Capture the cell that displays the provided text and extract its [X, Y] central coordinate. 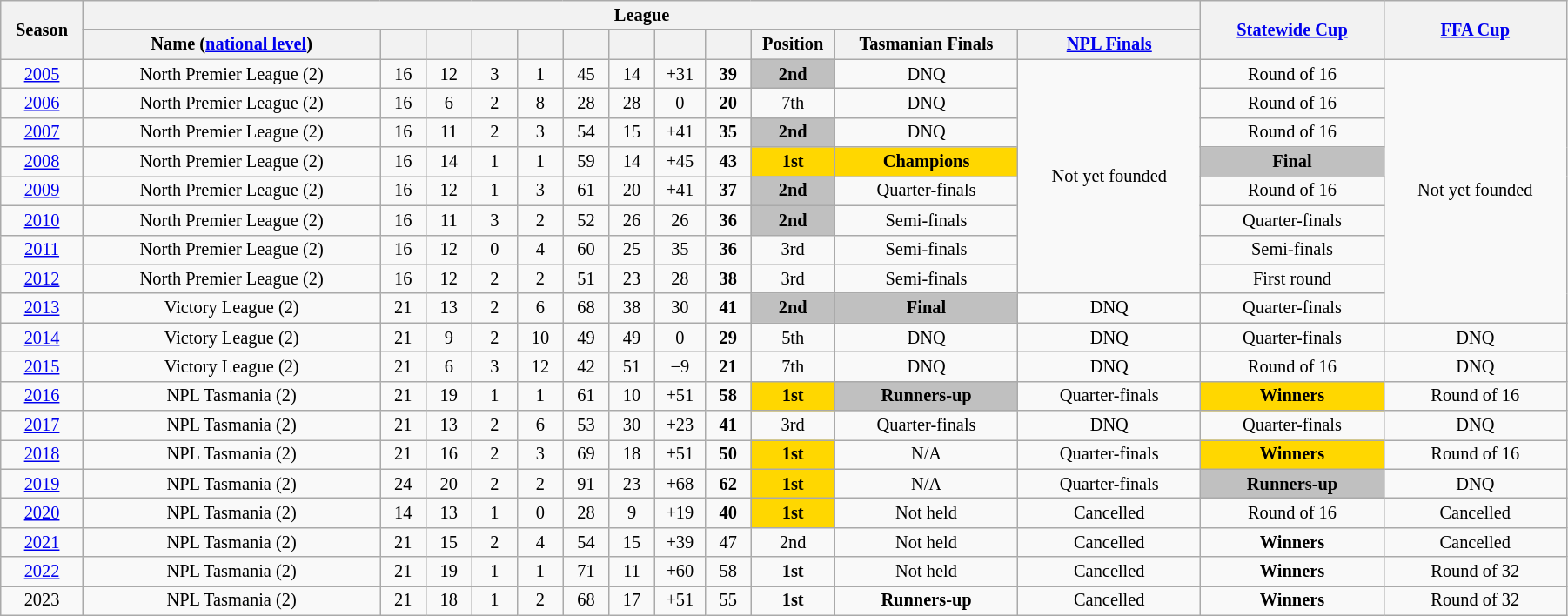
8 [541, 103]
Tasmanian Finals [926, 44]
53 [586, 425]
2007 [42, 132]
45 [586, 74]
71 [586, 572]
55 [727, 600]
+39 [680, 542]
2010 [42, 220]
91 [586, 484]
Position [793, 44]
2009 [42, 191]
2006 [42, 103]
NPL Finals [1109, 44]
2021 [42, 542]
+31 [680, 74]
2011 [42, 250]
−9 [680, 366]
37 [727, 191]
+60 [680, 572]
43 [727, 162]
40 [727, 512]
5th [793, 338]
Name (national level) [231, 44]
League [642, 15]
17 [632, 600]
First round [1292, 278]
Champions [926, 162]
2017 [42, 425]
24 [404, 484]
2019 [42, 484]
2013 [42, 308]
60 [586, 250]
50 [727, 454]
2008 [42, 162]
2012 [42, 278]
25 [632, 250]
2015 [42, 366]
2023 [42, 600]
59 [586, 162]
69 [586, 454]
+19 [680, 512]
2005 [42, 74]
42 [586, 366]
+23 [680, 425]
+68 [680, 484]
Statewide Cup [1292, 30]
Season [42, 30]
47 [727, 542]
2018 [42, 454]
62 [727, 484]
2016 [42, 396]
39 [727, 74]
29 [727, 338]
FFA Cup [1475, 30]
2014 [42, 338]
2022 [42, 572]
52 [586, 220]
2020 [42, 512]
+45 [680, 162]
